From the cell containing the given text, extract its center point as [X, Y] coordinate. 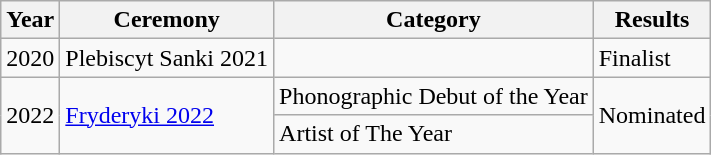
Category [434, 20]
Finalist [652, 58]
Phonographic Debut of the Year [434, 96]
Fryderyki 2022 [167, 115]
Ceremony [167, 20]
Artist of The Year [434, 134]
2020 [30, 58]
Year [30, 20]
Plebiscyt Sanki 2021 [167, 58]
Results [652, 20]
Nominated [652, 115]
2022 [30, 115]
